Scan for the cell matching the given text and deliver its [x, y] coordinate at center. 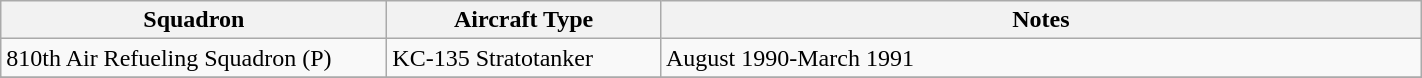
KC-135 Stratotanker [524, 58]
Squadron [194, 20]
Aircraft Type [524, 20]
810th Air Refueling Squadron (P) [194, 58]
Notes [1040, 20]
August 1990-March 1991 [1040, 58]
